Return the [X, Y] coordinate for the center point of the cell that contains the specified text.  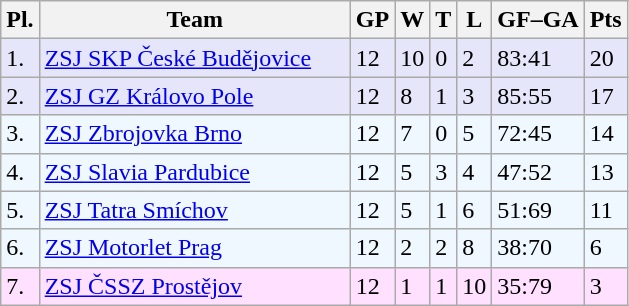
3. [20, 134]
20 [606, 58]
ZSJ GZ Královo Pole [194, 96]
17 [606, 96]
ZSJ SKP České Budějovice [194, 58]
Pts [606, 20]
2. [20, 96]
7. [20, 286]
38:70 [538, 248]
51:69 [538, 210]
ZSJ Motorlet Prag [194, 248]
85:55 [538, 96]
47:52 [538, 172]
1. [20, 58]
4. [20, 172]
35:79 [538, 286]
83:41 [538, 58]
Team [194, 20]
7 [412, 134]
72:45 [538, 134]
ZSJ Tatra Smíchov [194, 210]
T [444, 20]
6. [20, 248]
ZSJ ČSSZ Prostějov [194, 286]
13 [606, 172]
ZSJ Slavia Pardubice [194, 172]
4 [474, 172]
Pl. [20, 20]
GF–GA [538, 20]
GP [372, 20]
ZSJ Zbrojovka Brno [194, 134]
11 [606, 210]
14 [606, 134]
W [412, 20]
L [474, 20]
5. [20, 210]
